Find where the given text appears and provide that cell's center as [x, y] coordinate. 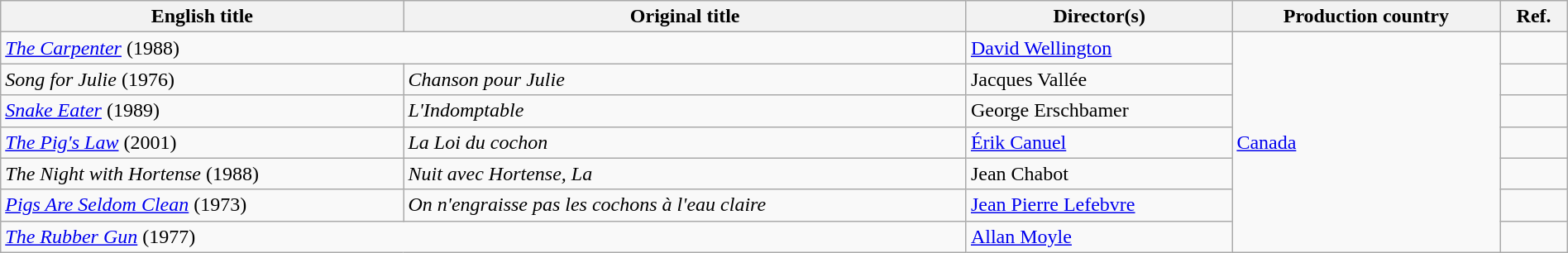
Nuit avec Hortense, La [685, 174]
Snake Eater (1989) [202, 111]
La Loi du cochon [685, 142]
Ref. [1533, 17]
Production country [1366, 17]
Chanson pour Julie [685, 79]
Pigs Are Seldom Clean (1973) [202, 205]
Allan Moyle [1098, 236]
Canada [1366, 142]
Song for Julie (1976) [202, 79]
Jean Chabot [1098, 174]
Jacques Vallée [1098, 79]
Jean Pierre Lefebvre [1098, 205]
On n'engraisse pas les cochons à l'eau claire [685, 205]
English title [202, 17]
Original title [685, 17]
The Carpenter (1988) [484, 48]
Director(s) [1098, 17]
The Night with Hortense (1988) [202, 174]
George Erschbamer [1098, 111]
The Rubber Gun (1977) [484, 236]
Érik Canuel [1098, 142]
The Pig's Law (2001) [202, 142]
David Wellington [1098, 48]
L'Indomptable [685, 111]
